Scan for the cell matching the given text and deliver its [X, Y] coordinate at center. 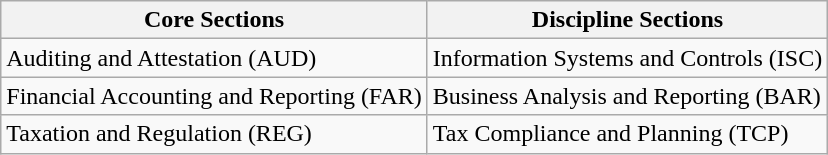
Taxation and Regulation (REG) [214, 134]
Discipline Sections [627, 20]
Core Sections [214, 20]
Information Systems and Controls (ISC) [627, 58]
Financial Accounting and Reporting (FAR) [214, 96]
Tax Compliance and Planning (TCP) [627, 134]
Business Analysis and Reporting (BAR) [627, 96]
Auditing and Attestation (AUD) [214, 58]
